Extract the [x, y] coordinate from the center of the cell holding the provided text.  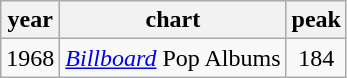
Billboard Pop Albums [173, 58]
year [30, 20]
peak [316, 20]
1968 [30, 58]
184 [316, 58]
chart [173, 20]
